Scan for the cell matching the given text and deliver its [x, y] coordinate at center. 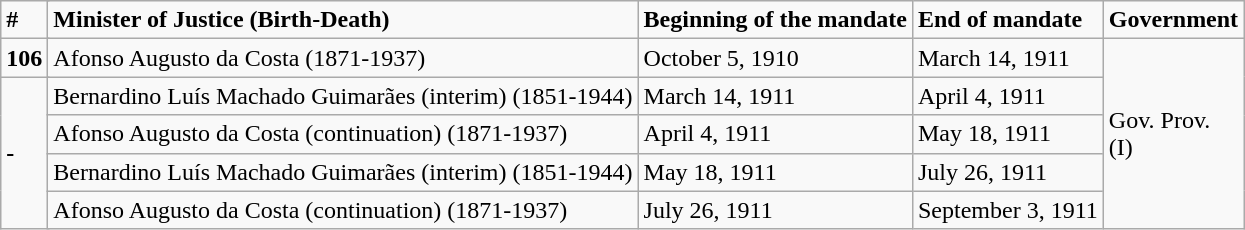
Government [1173, 20]
End of mandate [1008, 20]
Afonso Augusto da Costa (1871-1937) [343, 58]
- [24, 153]
October 5, 1910 [775, 58]
September 3, 1911 [1008, 210]
# [24, 20]
106 [24, 58]
Gov. Prov.(I) [1173, 134]
Minister of Justice (Birth-Death) [343, 20]
Beginning of the mandate [775, 20]
